Locate the cell with the specified text and output its [X, Y] center coordinate. 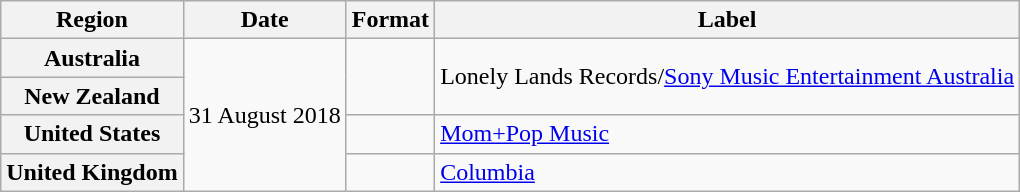
Format [390, 20]
United States [92, 134]
Date [264, 20]
Label [728, 20]
United Kingdom [92, 172]
Lonely Lands Records/Sony Music Entertainment Australia [728, 77]
Mom+Pop Music [728, 134]
Region [92, 20]
31 August 2018 [264, 115]
Australia [92, 58]
New Zealand [92, 96]
Columbia [728, 172]
